Provide the (X, Y) coordinate of the cell's center where the given text is located.  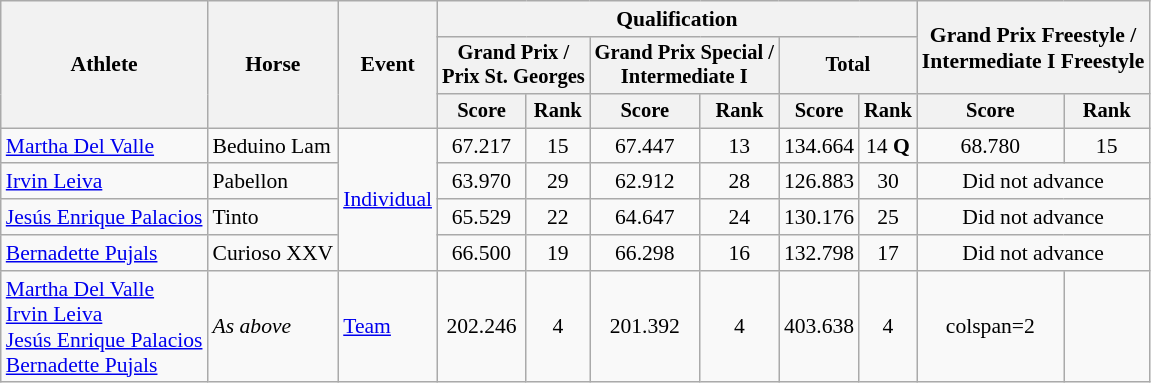
Tinto (274, 217)
201.392 (645, 327)
Qualification (677, 19)
25 (888, 217)
28 (740, 182)
Martha Del Valle (104, 146)
126.883 (819, 182)
134.664 (819, 146)
24 (740, 217)
65.529 (482, 217)
16 (740, 253)
Bernadette Pujals (104, 253)
colspan=2 (990, 327)
66.500 (482, 253)
Pabellon (274, 182)
Grand Prix Special /Intermediate I (684, 66)
Athlete (104, 64)
Horse (274, 64)
Beduino Lam (274, 146)
202.246 (482, 327)
As above (274, 327)
30 (888, 182)
130.176 (819, 217)
63.970 (482, 182)
132.798 (819, 253)
Individual (388, 199)
Curioso XXV (274, 253)
Total (848, 66)
Martha Del ValleIrvin LeivaJesús Enrique PalaciosBernadette Pujals (104, 327)
67.447 (645, 146)
Jesús Enrique Palacios (104, 217)
19 (558, 253)
68.780 (990, 146)
17 (888, 253)
403.638 (819, 327)
64.647 (645, 217)
Grand Prix Freestyle /Intermediate I Freestyle (1034, 48)
Event (388, 64)
Grand Prix /Prix St. Georges (514, 66)
66.298 (645, 253)
14 Q (888, 146)
29 (558, 182)
13 (740, 146)
62.912 (645, 182)
22 (558, 217)
67.217 (482, 146)
Irvin Leiva (104, 182)
Team (388, 327)
